Search for the cell housing the specified text and yield its [x, y] center coordinate. 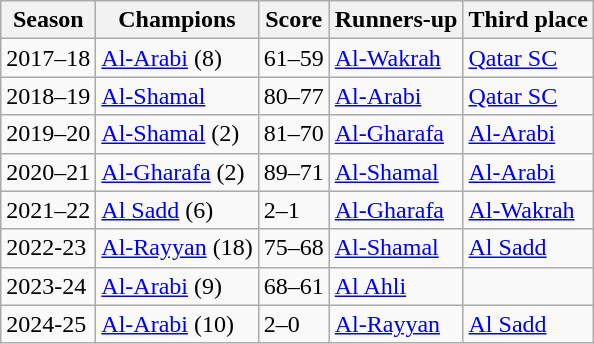
2020–21 [48, 172]
81–70 [294, 134]
68–61 [294, 286]
61–59 [294, 58]
Al-Arabi (9) [177, 286]
Al Ahli [396, 286]
Al Sadd (6) [177, 210]
Al-Shamal (2) [177, 134]
2023-24 [48, 286]
Champions [177, 20]
Season [48, 20]
Al-Arabi (8) [177, 58]
Runners-up [396, 20]
Third place [528, 20]
2–1 [294, 210]
2024-25 [48, 324]
Al-Rayyan (18) [177, 248]
89–71 [294, 172]
2019–20 [48, 134]
2–0 [294, 324]
Score [294, 20]
Al-Rayyan [396, 324]
2022-23 [48, 248]
2018–19 [48, 96]
80–77 [294, 96]
2021–22 [48, 210]
2017–18 [48, 58]
Al-Arabi (10) [177, 324]
75–68 [294, 248]
Al-Gharafa (2) [177, 172]
